Identify which cell holds the provided text, then report its (x, y) central coordinate. 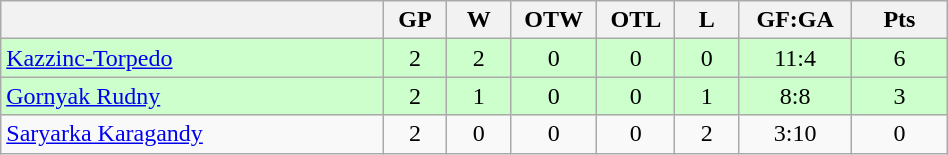
8:8 (796, 96)
GP (415, 20)
Saryarka Karagandy (192, 134)
L (707, 20)
6 (900, 58)
11:4 (796, 58)
3:10 (796, 134)
3 (900, 96)
OTW (554, 20)
GF:GA (796, 20)
Pts (900, 20)
W (479, 20)
Kazzinc-Torpedo (192, 58)
Gornyak Rudny (192, 96)
OTL (636, 20)
